Search for the cell housing the specified text and yield its (X, Y) center coordinate. 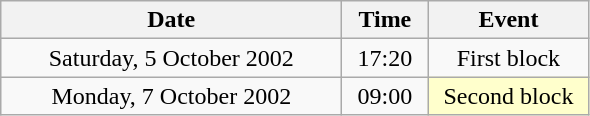
Monday, 7 October 2002 (172, 96)
Date (172, 20)
17:20 (385, 58)
Second block (508, 96)
09:00 (385, 96)
Saturday, 5 October 2002 (172, 58)
Time (385, 20)
Event (508, 20)
First block (508, 58)
